Search for the cell housing the specified text and yield its [x, y] center coordinate. 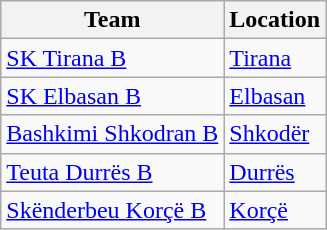
Shkodër [275, 134]
Elbasan [275, 96]
Team [112, 20]
Bashkimi Shkodran B [112, 134]
Location [275, 20]
SK Tirana B [112, 58]
Teuta Durrës B [112, 172]
Skënderbeu Korçë B [112, 210]
Tirana [275, 58]
SK Elbasan B [112, 96]
Durrës [275, 172]
Korçë [275, 210]
